Determine the [x, y] coordinate at the center of the cell enclosing the given text.  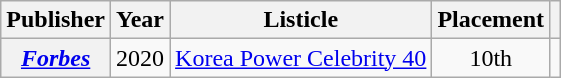
Listicle [301, 20]
Korea Power Celebrity 40 [301, 58]
2020 [140, 58]
Year [140, 20]
Placement [491, 20]
Publisher [56, 20]
10th [491, 58]
Forbes [56, 58]
